Output the (X, Y) coordinate of the center of the cell containing the given text.  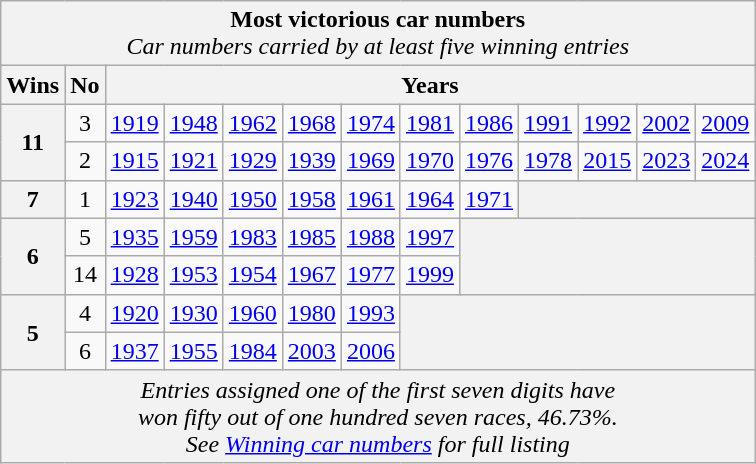
2023 (666, 161)
1959 (194, 237)
1939 (312, 161)
1991 (548, 123)
1950 (252, 199)
1930 (194, 313)
1940 (194, 199)
1915 (134, 161)
Years (430, 85)
1937 (134, 351)
1964 (430, 199)
1962 (252, 123)
1988 (370, 237)
2024 (726, 161)
1 (85, 199)
1997 (430, 237)
11 (33, 142)
1960 (252, 313)
1977 (370, 275)
1993 (370, 313)
4 (85, 313)
1992 (608, 123)
1953 (194, 275)
1986 (490, 123)
1980 (312, 313)
1919 (134, 123)
1984 (252, 351)
1999 (430, 275)
1978 (548, 161)
2002 (666, 123)
No (85, 85)
1935 (134, 237)
1961 (370, 199)
1958 (312, 199)
2006 (370, 351)
3 (85, 123)
1985 (312, 237)
2015 (608, 161)
Most victorious car numbersCar numbers carried by at least five winning entries (378, 34)
1928 (134, 275)
1969 (370, 161)
Entries assigned one of the first seven digits havewon fifty out of one hundred seven races, 46.73%.See Winning car numbers for full listing (378, 416)
2003 (312, 351)
1968 (312, 123)
1920 (134, 313)
14 (85, 275)
1981 (430, 123)
1948 (194, 123)
2 (85, 161)
1954 (252, 275)
1967 (312, 275)
1929 (252, 161)
1983 (252, 237)
1971 (490, 199)
1974 (370, 123)
1921 (194, 161)
1976 (490, 161)
1970 (430, 161)
7 (33, 199)
1923 (134, 199)
2009 (726, 123)
Wins (33, 85)
1955 (194, 351)
